Determine the (x, y) coordinate at the center of the cell enclosing the given text.  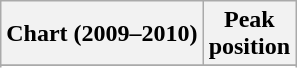
Chart (2009–2010) (102, 34)
Peakposition (249, 34)
